From the cell containing the given text, extract its center point as [x, y] coordinate. 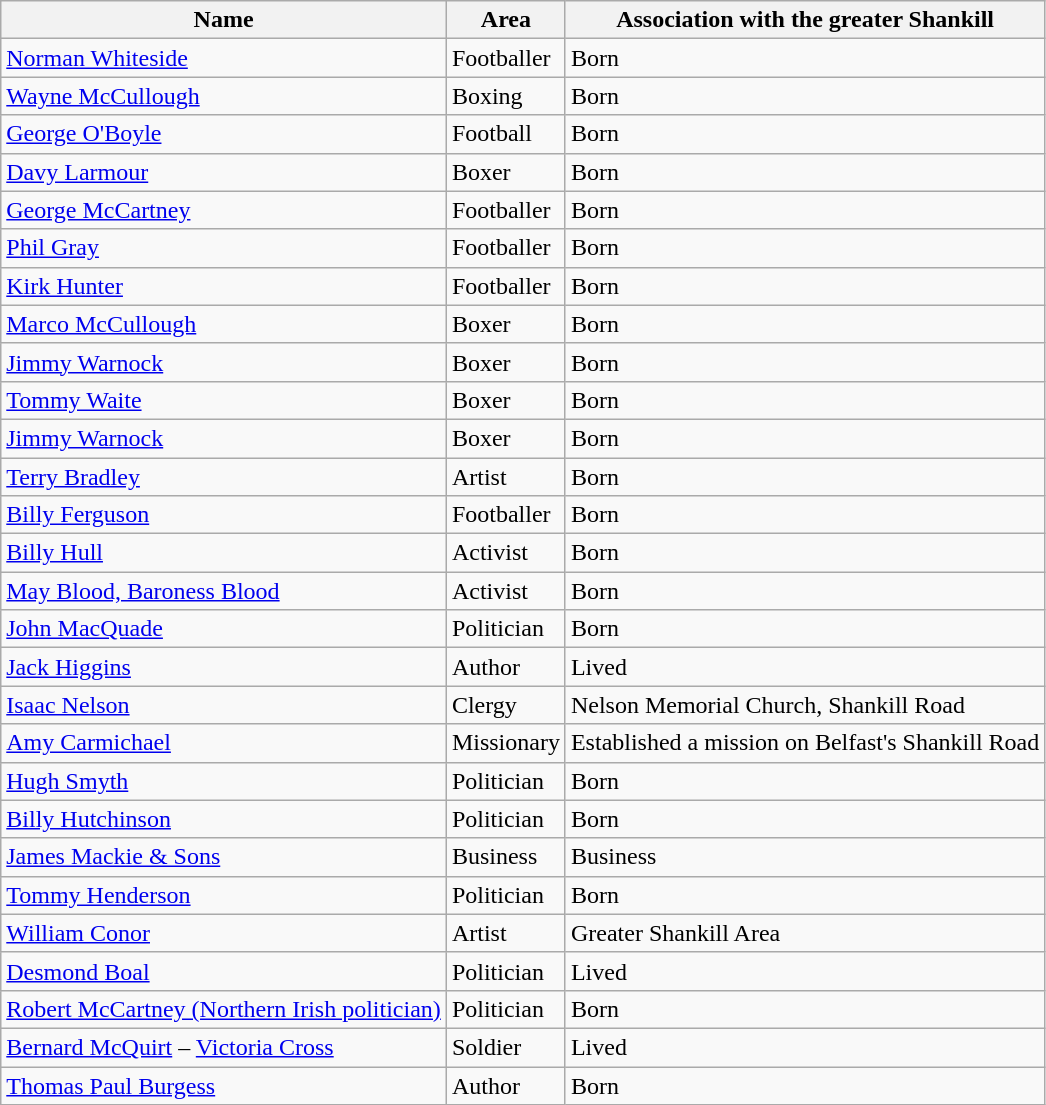
Greater Shankill Area [804, 933]
Football [506, 134]
Isaac Nelson [224, 705]
May Blood, Baroness Blood [224, 591]
Norman Whiteside [224, 58]
Name [224, 20]
Davy Larmour [224, 172]
Soldier [506, 1047]
Amy Carmichael [224, 743]
Missionary [506, 743]
James Mackie & Sons [224, 857]
William Conor [224, 933]
Terry Bradley [224, 477]
Hugh Smyth [224, 781]
Tommy Waite [224, 400]
Nelson Memorial Church, Shankill Road [804, 705]
Billy Ferguson [224, 515]
Desmond Boal [224, 971]
George O'Boyle [224, 134]
Boxing [506, 96]
Billy Hull [224, 553]
Tommy Henderson [224, 895]
Marco McCullough [224, 324]
John MacQuade [224, 629]
Established a mission on Belfast's Shankill Road [804, 743]
Bernard McQuirt – Victoria Cross [224, 1047]
Robert McCartney (Northern Irish politician) [224, 1009]
Clergy [506, 705]
Area [506, 20]
Kirk Hunter [224, 286]
Jack Higgins [224, 667]
Wayne McCullough [224, 96]
Thomas Paul Burgess [224, 1085]
Phil Gray [224, 248]
Billy Hutchinson [224, 819]
Association with the greater Shankill [804, 20]
George McCartney [224, 210]
